Scan for the cell matching the given text and deliver its [x, y] coordinate at center. 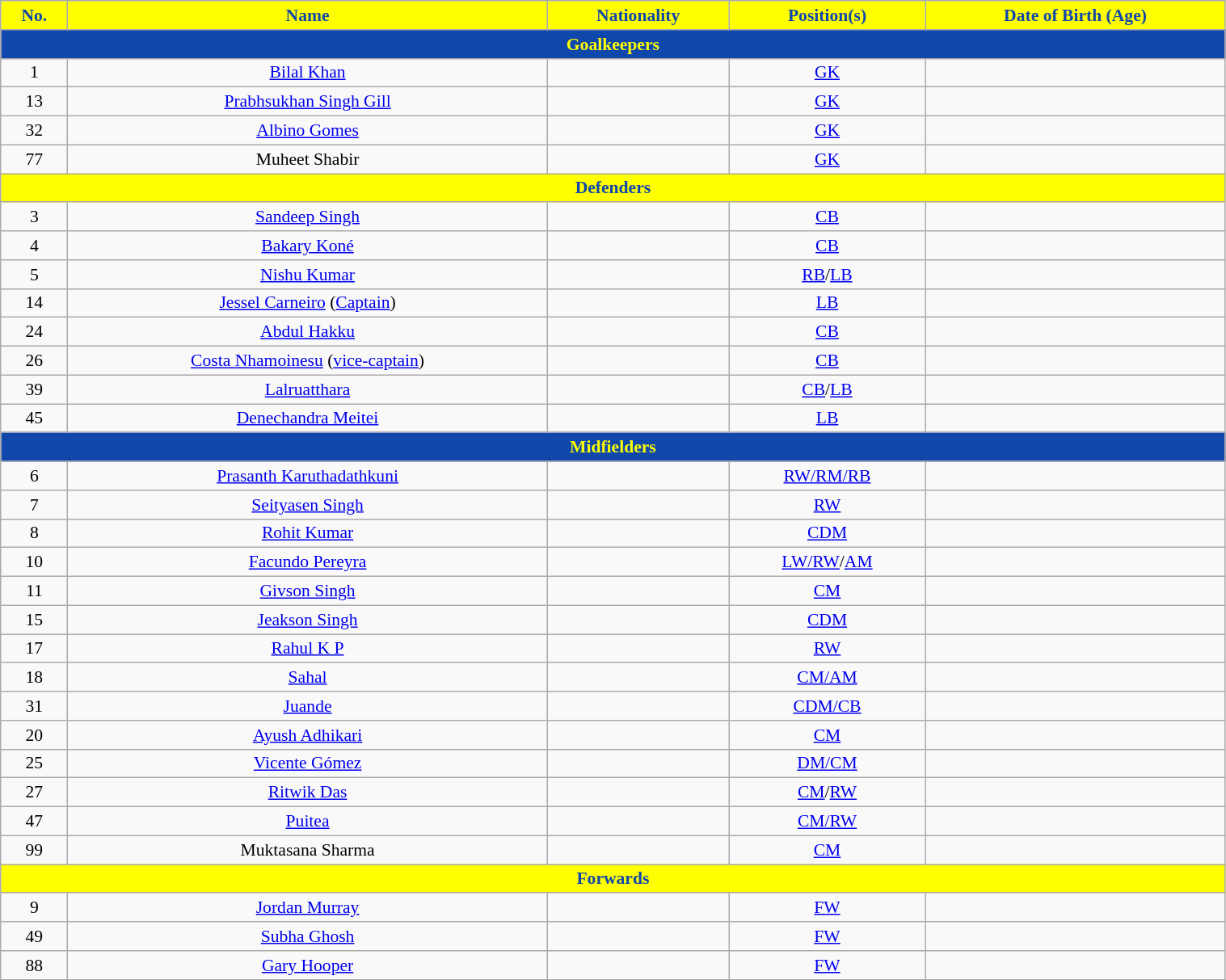
Juande [307, 706]
Position(s) [828, 15]
25 [34, 763]
Sahal [307, 678]
24 [34, 332]
49 [34, 936]
6 [34, 476]
Bilal Khan [307, 73]
Goalkeepers [613, 44]
77 [34, 159]
Forwards [613, 879]
9 [34, 908]
47 [34, 822]
CM/AM [828, 678]
Ayush Adhikari [307, 735]
Rahul K P [307, 649]
Vicente Gómez [307, 763]
26 [34, 361]
7 [34, 505]
Albino Gomes [307, 131]
Jeakson Singh [307, 620]
11 [34, 591]
No. [34, 15]
17 [34, 649]
Nationality [638, 15]
Denechandra Meitei [307, 418]
Midfielders [613, 448]
20 [34, 735]
LW/RW/AM [828, 562]
3 [34, 217]
Jessel Carneiro (Captain) [307, 303]
Seityasen Singh [307, 505]
Ritwik Das [307, 793]
Puitea [307, 822]
RW/RM/RB [828, 476]
18 [34, 678]
Name [307, 15]
CDM/CB [828, 706]
10 [34, 562]
Prasanth Karuthadathkuni [307, 476]
CB/LB [828, 389]
Rohit Kumar [307, 533]
Sandeep Singh [307, 217]
Gary Hooper [307, 965]
1 [34, 73]
4 [34, 246]
31 [34, 706]
88 [34, 965]
Jordan Murray [307, 908]
39 [34, 389]
Muheet Shabir [307, 159]
99 [34, 850]
Bakary Koné [307, 246]
DM/CM [828, 763]
Abdul Hakku [307, 332]
Lalruatthara [307, 389]
14 [34, 303]
Muktasana Sharma [307, 850]
Date of Birth (Age) [1075, 15]
Defenders [613, 188]
8 [34, 533]
Prabhsukhan Singh Gill [307, 102]
Subha Ghosh [307, 936]
Facundo Pereyra [307, 562]
15 [34, 620]
32 [34, 131]
RB/LB [828, 275]
Nishu Kumar [307, 275]
5 [34, 275]
27 [34, 793]
45 [34, 418]
Costa Nhamoinesu (vice-captain) [307, 361]
Givson Singh [307, 591]
13 [34, 102]
